Identify which cell holds the provided text, then report its [x, y] central coordinate. 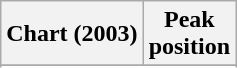
Chart (2003) [72, 34]
Peakposition [189, 34]
